Return (x, y) of the center of cell containing provided text 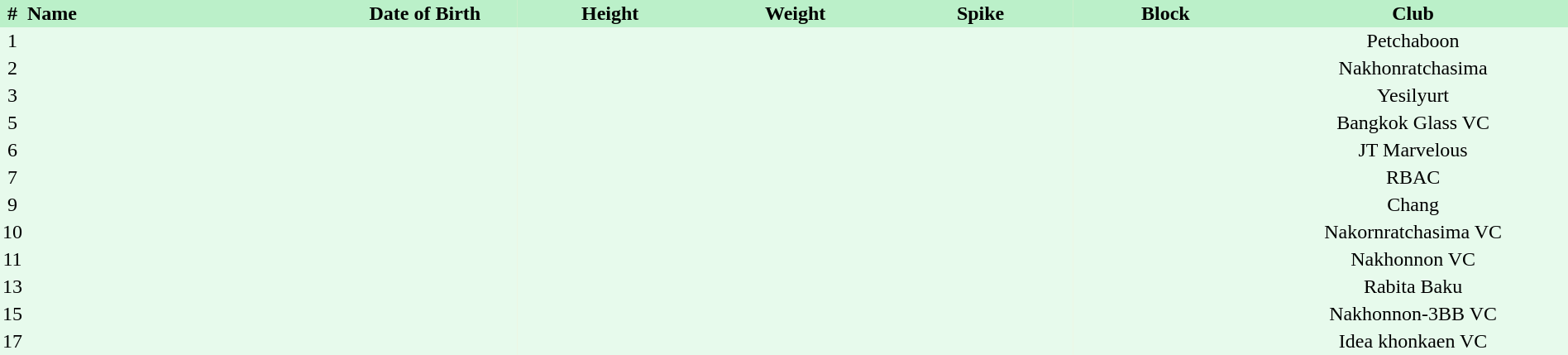
Date of Birth (425, 13)
10 (12, 232)
17 (12, 341)
Yesilyurt (1413, 96)
15 (12, 314)
Bangkok Glass VC (1413, 122)
3 (12, 96)
Nakhonnon VC (1413, 260)
Petchaboon (1413, 41)
Height (610, 13)
# (12, 13)
11 (12, 260)
RBAC (1413, 177)
Rabita Baku (1413, 286)
Nakhonnon-3BB VC (1413, 314)
Spike (981, 13)
Nakornratchasima VC (1413, 232)
Weight (796, 13)
JT Marvelous (1413, 151)
Chang (1413, 205)
Club (1413, 13)
6 (12, 151)
5 (12, 122)
Nakhonratchasima (1413, 68)
1 (12, 41)
Block (1165, 13)
7 (12, 177)
Idea khonkaen VC (1413, 341)
2 (12, 68)
9 (12, 205)
Name (179, 13)
13 (12, 286)
